Identify which cell holds the provided text, then report its (x, y) central coordinate. 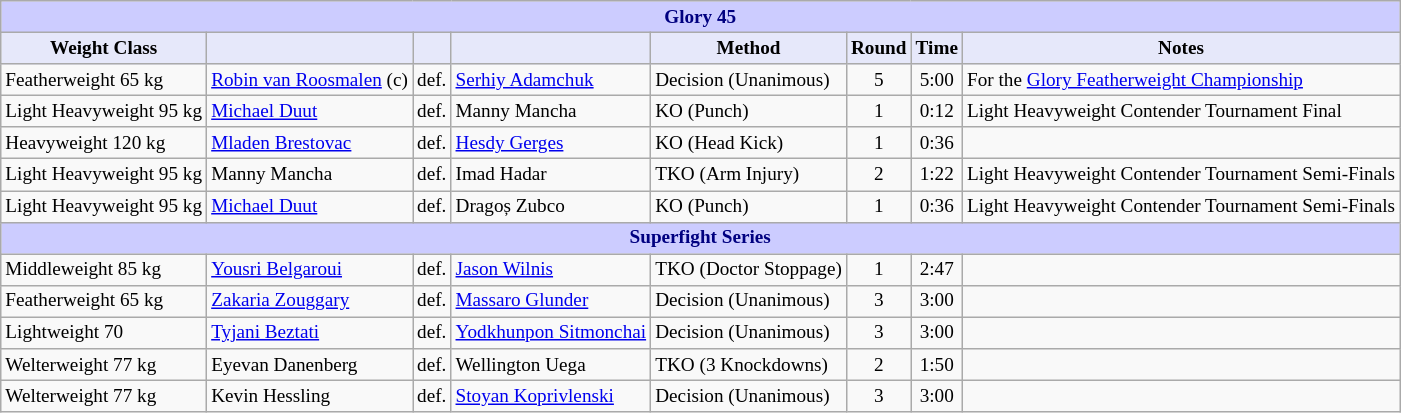
Light Heavyweight Contender Tournament Final (1180, 111)
Massaro Glunder (551, 301)
KO (Head Kick) (749, 143)
Glory 45 (700, 17)
Notes (1180, 48)
5:00 (936, 80)
Wellington Uega (551, 365)
5 (878, 80)
Lightweight 70 (104, 333)
Kevin Hessling (310, 396)
0:12 (936, 111)
TKO (3 Knockdowns) (749, 365)
TKO (Doctor Stoppage) (749, 270)
Yodkhunpon Sitmonchai (551, 333)
Weight Class (104, 48)
1:50 (936, 365)
Serhiy Adamchuk (551, 80)
Mladen Brestovac (310, 143)
Dragoș Zubco (551, 206)
Eyevan Danenberg (310, 365)
Superfight Series (700, 238)
Heavyweight 120 kg (104, 143)
Method (749, 48)
1:22 (936, 175)
Zakaria Zouggary (310, 301)
Stoyan Koprivlenski (551, 396)
Time (936, 48)
Hesdy Gerges (551, 143)
Yousri Belgaroui (310, 270)
Tyjani Beztati (310, 333)
Imad Hadar (551, 175)
For the Glory Featherweight Championship (1180, 80)
Round (878, 48)
Middleweight 85 kg (104, 270)
2:47 (936, 270)
TKO (Arm Injury) (749, 175)
Robin van Roosmalen (c) (310, 80)
Jason Wilnis (551, 270)
